Scan for the cell matching the given text and deliver its [x, y] coordinate at center. 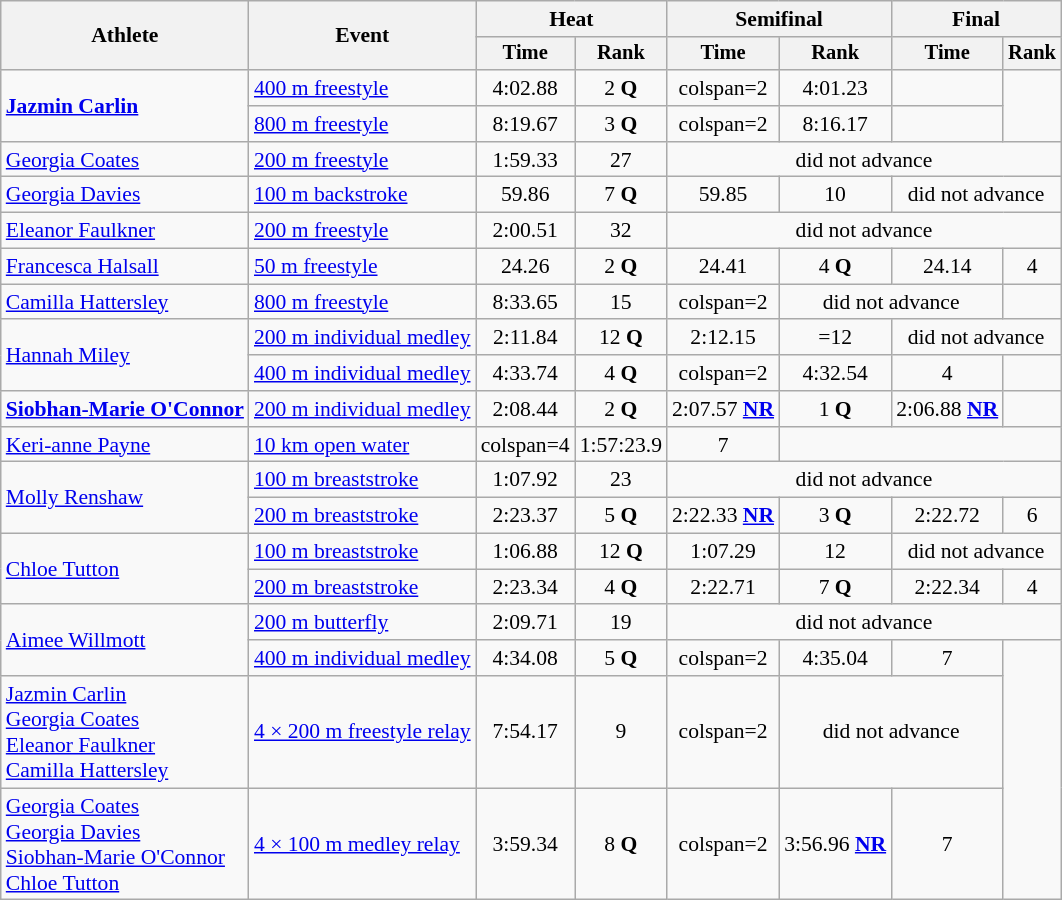
4 × 100 m medley relay [362, 844]
9 [621, 732]
Francesca Halsall [125, 267]
Eleanor Faulkner [125, 231]
4:01.23 [835, 88]
4:35.04 [835, 658]
Siobhan-Marie O'Connor [125, 409]
Event [362, 36]
Athlete [125, 36]
8:16.17 [835, 124]
100 m backstroke [362, 195]
15 [621, 302]
2:22.34 [947, 587]
27 [621, 160]
10 km open water [362, 445]
1 Q [835, 409]
4:33.74 [526, 373]
Hannah Miley [125, 356]
3:59.34 [526, 844]
2:07.57 NR [723, 409]
12 [835, 552]
1:59.33 [526, 160]
19 [621, 623]
3:56.96 NR [835, 844]
Heat [572, 19]
2:12.15 [723, 338]
24.14 [947, 267]
Keri-anne Payne [125, 445]
59.85 [723, 195]
8:19.67 [526, 124]
colspan=4 [526, 445]
2:00.51 [526, 231]
4:32.54 [835, 373]
Georgia CoatesGeorgia DaviesSiobhan-Marie O'ConnorChloe Tutton [125, 844]
4:34.08 [526, 658]
400 m freestyle [362, 88]
2:22.72 [947, 516]
Georgia Coates [125, 160]
Chloe Tutton [125, 570]
1:06.88 [526, 552]
Final [976, 19]
1:57:23.9 [621, 445]
8 Q [621, 844]
6 [1032, 516]
4:02.88 [526, 88]
32 [621, 231]
2:23.34 [526, 587]
Jazmin CarlinGeorgia CoatesEleanor FaulknerCamilla Hattersley [125, 732]
23 [621, 480]
59.86 [526, 195]
2:23.37 [526, 516]
24.26 [526, 267]
4 × 200 m freestyle relay [362, 732]
200 m butterfly [362, 623]
1:07.92 [526, 480]
24.41 [723, 267]
Molly Renshaw [125, 498]
2:22.33 NR [723, 516]
2:08.44 [526, 409]
Georgia Davies [125, 195]
50 m freestyle [362, 267]
1:07.29 [723, 552]
Semifinal [779, 19]
8:33.65 [526, 302]
10 [835, 195]
Camilla Hattersley [125, 302]
=12 [835, 338]
2:09.71 [526, 623]
Jazmin Carlin [125, 106]
7:54.17 [526, 732]
2:11.84 [526, 338]
2:06.88 NR [947, 409]
2:22.71 [723, 587]
Aimee Willmott [125, 640]
